Capture the cell that displays the provided text and extract its [X, Y] central coordinate. 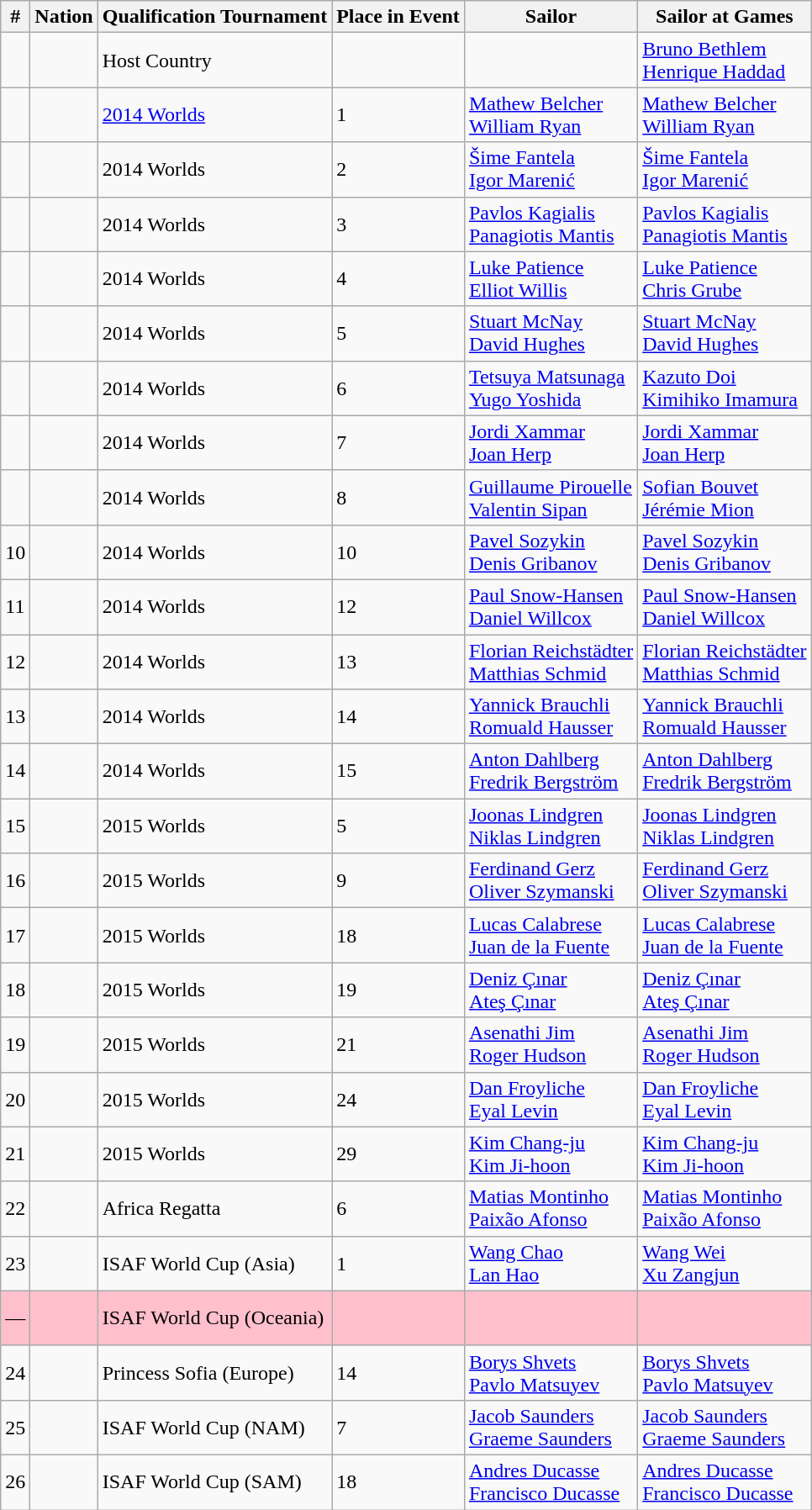
Nation [64, 17]
Bruno BethlemHenrique Haddad [725, 61]
Place in Event [398, 17]
Luke PatienceChris Grube [725, 279]
Princess Sofia (Europe) [214, 1372]
2 [398, 170]
26 [15, 1481]
Sofian BouvetJérémie Mion [725, 498]
23 [15, 1263]
3 [398, 224]
11 [15, 607]
Luke PatienceElliot Willis [551, 279]
Africa Regatta [214, 1209]
ISAF World Cup (SAM) [214, 1481]
ISAF World Cup (Asia) [214, 1263]
Kazuto DoiKimihiko Imamura [725, 388]
Tetsuya MatsunagaYugo Yoshida [551, 388]
16 [15, 881]
Sailor [551, 17]
Wang ChaoLan Hao [551, 1263]
25 [15, 1428]
17 [15, 935]
ISAF World Cup (Oceania) [214, 1318]
Guillaume PirouelleValentin Sipan [551, 498]
ISAF World Cup (NAM) [214, 1428]
# [15, 17]
— [15, 1318]
Host Country [214, 61]
Qualification Tournament [214, 17]
Sailor at Games [725, 17]
9 [398, 881]
4 [398, 279]
Wang WeiXu Zangjun [725, 1263]
29 [398, 1154]
20 [15, 1100]
8 [398, 498]
22 [15, 1209]
